Output the [x, y] coordinate of the center of the cell containing the given text.  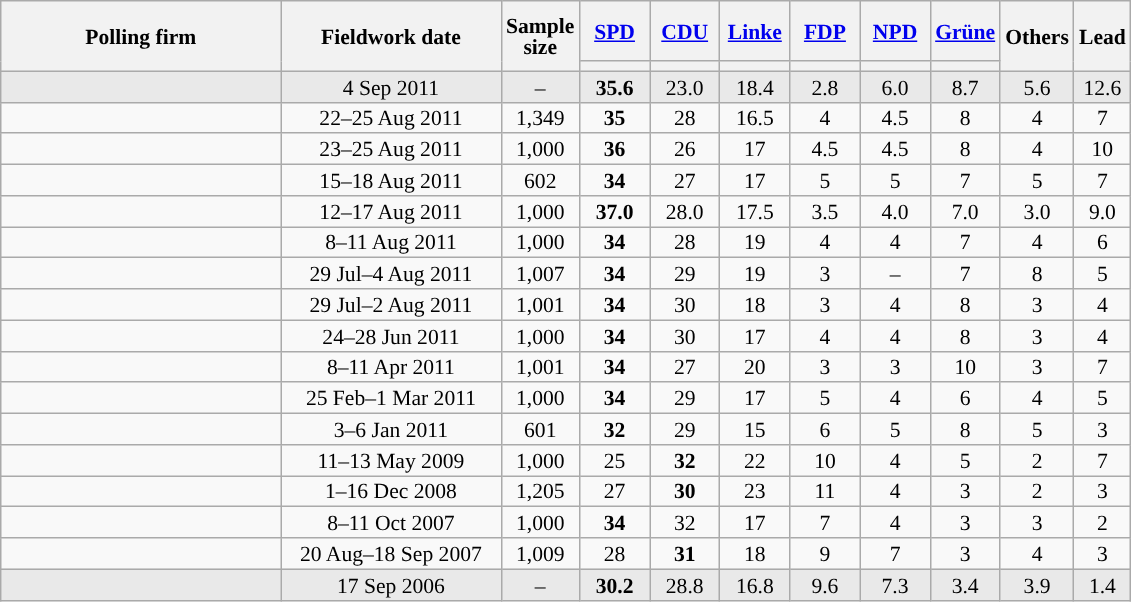
Grüne [965, 31]
37.0 [614, 212]
Others [1037, 36]
3.5 [825, 212]
23 [755, 492]
11–13 May 2009 [391, 460]
SPD [614, 31]
Polling firm [141, 36]
30.2 [614, 584]
26 [685, 150]
8.7 [965, 86]
23.0 [685, 86]
7.3 [895, 584]
1.4 [1102, 584]
17.5 [755, 212]
7.0 [965, 212]
28.0 [685, 212]
1,007 [540, 274]
15 [755, 430]
35.6 [614, 86]
8–11 Oct 2007 [391, 522]
3–6 Jan 2011 [391, 430]
8–11 Aug 2011 [391, 242]
3.9 [1037, 584]
4 Sep 2011 [391, 86]
29 Jul–4 Aug 2011 [391, 274]
8–11 Apr 2011 [391, 366]
24–28 Jun 2011 [391, 336]
15–18 Aug 2011 [391, 180]
1–16 Dec 2008 [391, 492]
29 Jul–2 Aug 2011 [391, 304]
3.0 [1037, 212]
12–17 Aug 2011 [391, 212]
20 Aug–18 Sep 2007 [391, 554]
3.4 [965, 584]
1,009 [540, 554]
23–25 Aug 2011 [391, 150]
9.0 [1102, 212]
2.8 [825, 86]
FDP [825, 31]
25 [614, 460]
601 [540, 430]
25 Feb–1 Mar 2011 [391, 398]
17 Sep 2006 [391, 584]
Fieldwork date [391, 36]
6.0 [895, 86]
4.0 [895, 212]
5.6 [1037, 86]
602 [540, 180]
1,349 [540, 118]
9.6 [825, 584]
22–25 Aug 2011 [391, 118]
31 [685, 554]
12.6 [1102, 86]
Lead [1102, 36]
Linke [755, 31]
20 [755, 366]
1,205 [540, 492]
CDU [685, 31]
36 [614, 150]
16.8 [755, 584]
35 [614, 118]
9 [825, 554]
28.8 [685, 584]
11 [825, 492]
18.4 [755, 86]
16.5 [755, 118]
Samplesize [540, 36]
22 [755, 460]
NPD [895, 31]
